Capture the cell that displays the provided text and extract its (X, Y) central coordinate. 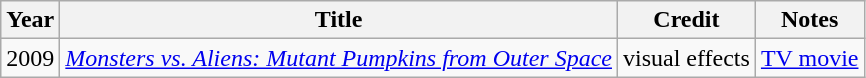
Notes (810, 20)
2009 (30, 58)
TV movie (810, 58)
Monsters vs. Aliens: Mutant Pumpkins from Outer Space (339, 58)
Credit (686, 20)
Year (30, 20)
visual effects (686, 58)
Title (339, 20)
